For the text-containing cell, return its midpoint in [x, y] coordinate format. 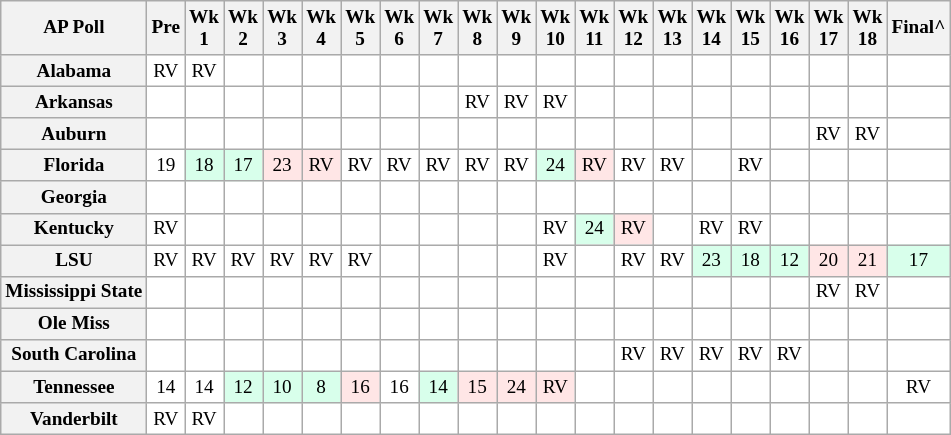
Arkansas [74, 102]
Wk17 [828, 28]
Wk8 [478, 28]
Wk16 [790, 28]
Wk14 [712, 28]
Wk15 [750, 28]
AP Poll [74, 28]
Pre [166, 28]
Wk9 [516, 28]
Wk3 [282, 28]
Kentucky [74, 229]
Wk11 [594, 28]
Tennessee [74, 387]
15 [478, 387]
Georgia [74, 197]
Wk5 [360, 28]
Mississippi State [74, 292]
Wk2 [244, 28]
10 [282, 387]
Vanderbilt [74, 419]
21 [868, 261]
Wk10 [556, 28]
19 [166, 166]
LSU [74, 261]
20 [828, 261]
Wk7 [438, 28]
Alabama [74, 71]
Florida [74, 166]
Auburn [74, 134]
Ole Miss [74, 324]
Wk12 [634, 28]
Wk18 [868, 28]
Wk4 [322, 28]
Final^ [918, 28]
South Carolina [74, 355]
8 [322, 387]
Wk6 [400, 28]
Wk13 [672, 28]
Wk1 [204, 28]
